Capture the cell that displays the provided text and extract its [X, Y] central coordinate. 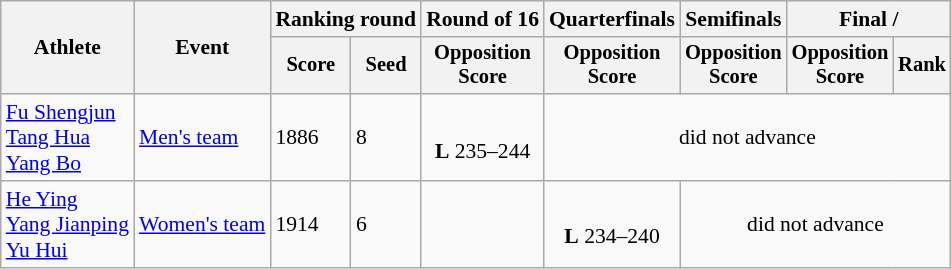
L 234–240 [612, 224]
8 [386, 138]
Athlete [68, 48]
Semifinals [734, 19]
Event [202, 48]
Ranking round [346, 19]
Women's team [202, 224]
Rank [922, 66]
6 [386, 224]
1886 [310, 138]
Round of 16 [482, 19]
L 235–244 [482, 138]
Quarterfinals [612, 19]
1914 [310, 224]
Men's team [202, 138]
Final / [869, 19]
Score [310, 66]
He Ying Yang Jianping Yu Hui [68, 224]
Fu Shengjun Tang Hua Yang Bo [68, 138]
Seed [386, 66]
